Return [x, y] of the center of cell containing provided text 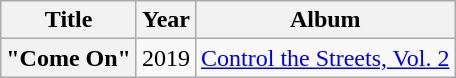
"Come On" [69, 58]
Year [166, 20]
Album [326, 20]
2019 [166, 58]
Title [69, 20]
Control the Streets, Vol. 2 [326, 58]
